Search for the cell housing the specified text and yield its [x, y] center coordinate. 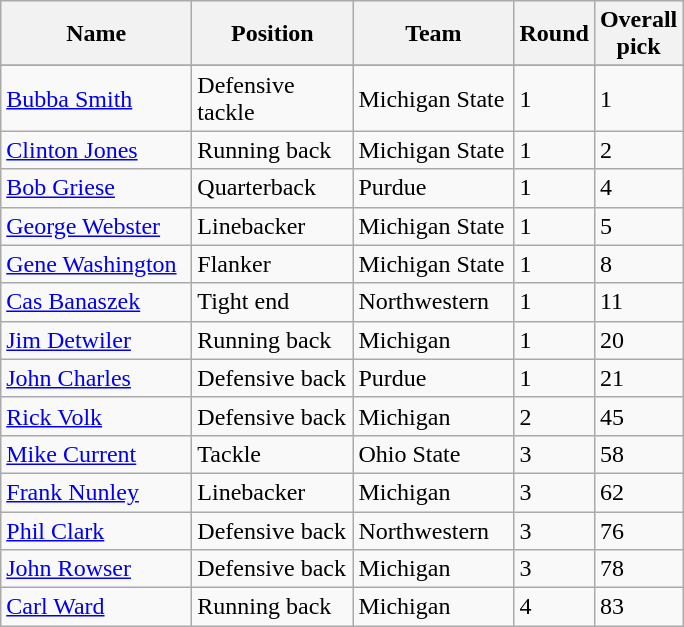
Quarterback [272, 188]
Jim Detwiler [96, 340]
45 [638, 416]
Clinton Jones [96, 150]
Flanker [272, 264]
11 [638, 302]
Cas Banaszek [96, 302]
Bubba Smith [96, 98]
Frank Nunley [96, 492]
Phil Clark [96, 531]
Overall pick [638, 34]
Rick Volk [96, 416]
20 [638, 340]
John Charles [96, 378]
Position [272, 34]
Mike Current [96, 454]
Team [434, 34]
Bob Griese [96, 188]
58 [638, 454]
62 [638, 492]
Defensive tackle [272, 98]
Ohio State [434, 454]
John Rowser [96, 569]
Carl Ward [96, 607]
78 [638, 569]
21 [638, 378]
Round [554, 34]
8 [638, 264]
5 [638, 226]
Tight end [272, 302]
George Webster [96, 226]
76 [638, 531]
Tackle [272, 454]
Name [96, 34]
83 [638, 607]
Gene Washington [96, 264]
